Find where the given text appears and provide that cell's center as [X, Y] coordinate. 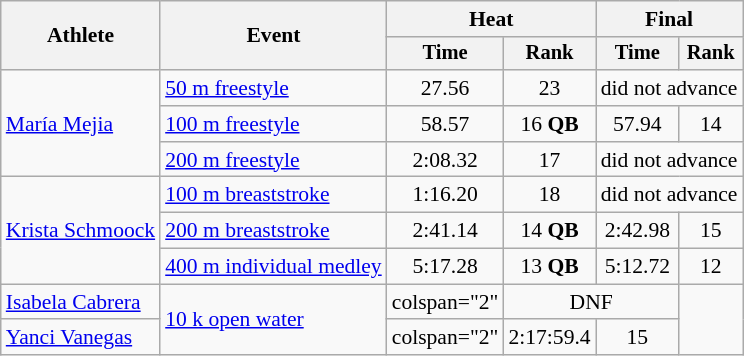
2:08.32 [446, 160]
Krista Schmoock [80, 230]
14 QB [549, 231]
16 QB [549, 124]
2:17:59.4 [549, 338]
58.57 [446, 124]
200 m freestyle [274, 160]
50 m freestyle [274, 88]
Athlete [80, 36]
27.56 [446, 88]
13 QB [549, 267]
Yanci Vanegas [80, 338]
Heat [492, 19]
200 m breaststroke [274, 231]
Event [274, 36]
5:17.28 [446, 267]
57.94 [638, 124]
DNF [591, 302]
400 m individual medley [274, 267]
5:12.72 [638, 267]
María Mejia [80, 124]
1:16.20 [446, 195]
2:42.98 [638, 231]
Final [670, 19]
17 [549, 160]
18 [549, 195]
100 m freestyle [274, 124]
10 k open water [274, 320]
14 [711, 124]
12 [711, 267]
2:41.14 [446, 231]
23 [549, 88]
100 m breaststroke [274, 195]
Isabela Cabrera [80, 302]
